Scan for the cell matching the given text and deliver its (x, y) coordinate at center. 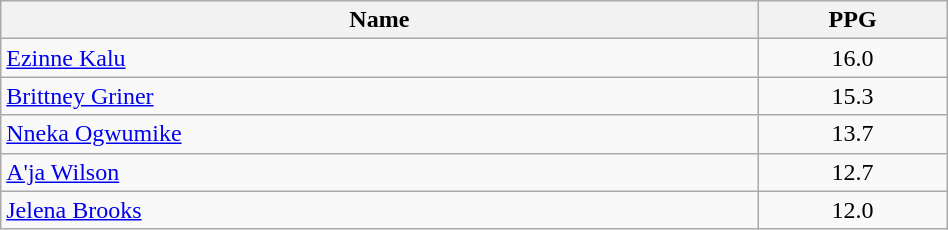
13.7 (852, 134)
Jelena Brooks (380, 210)
12.0 (852, 210)
15.3 (852, 96)
A'ja Wilson (380, 172)
Nneka Ogwumike (380, 134)
12.7 (852, 172)
Brittney Griner (380, 96)
16.0 (852, 58)
Name (380, 20)
PPG (852, 20)
Ezinne Kalu (380, 58)
